Search for the cell housing the specified text and yield its [x, y] center coordinate. 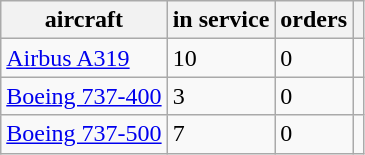
Airbus A319 [84, 58]
Boeing 737-400 [84, 96]
3 [221, 96]
aircraft [84, 20]
10 [221, 58]
orders [314, 20]
in service [221, 20]
7 [221, 134]
Boeing 737-500 [84, 134]
